Extract the (X, Y) coordinate from the center of the cell holding the provided text.  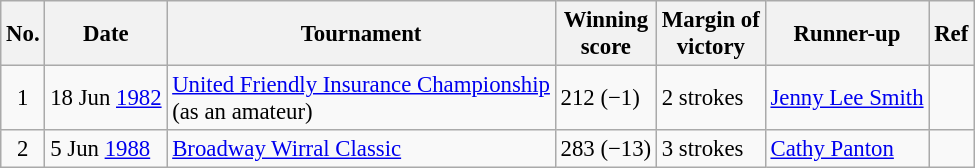
212 (−1) (606, 98)
5 Jun 1988 (106, 149)
1 (23, 98)
Broadway Wirral Classic (361, 149)
Ref (952, 34)
Date (106, 34)
No. (23, 34)
2 strokes (710, 98)
Runner-up (847, 34)
3 strokes (710, 149)
Winningscore (606, 34)
18 Jun 1982 (106, 98)
Margin ofvictory (710, 34)
2 (23, 149)
283 (−13) (606, 149)
United Friendly Insurance Championship(as an amateur) (361, 98)
Jenny Lee Smith (847, 98)
Tournament (361, 34)
Cathy Panton (847, 149)
